Extract the [x, y] coordinate from the center of the cell holding the provided text.  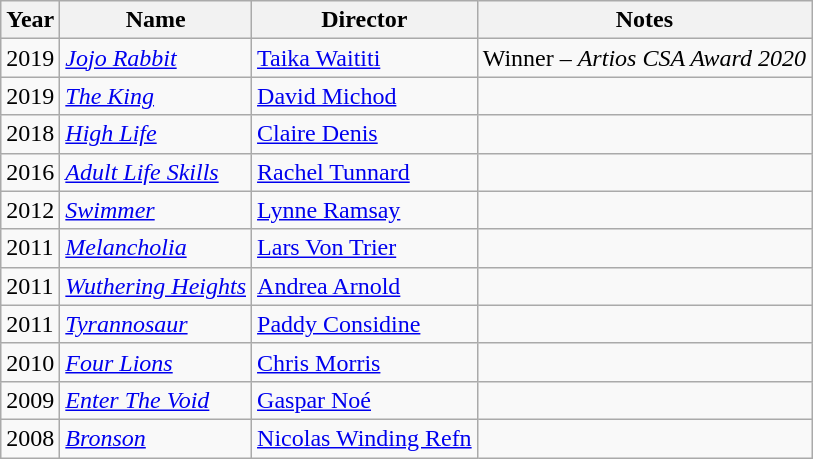
Chris Morris [365, 362]
High Life [156, 134]
Andrea Arnold [365, 286]
Year [30, 20]
David Michod [365, 96]
Notes [644, 20]
2010 [30, 362]
Wuthering Heights [156, 286]
2018 [30, 134]
Enter The Void [156, 400]
Name [156, 20]
2008 [30, 438]
Paddy Considine [365, 324]
Gaspar Noé [365, 400]
Melancholia [156, 248]
Tyrannosaur [156, 324]
Swimmer [156, 210]
Winner – Artios CSA Award 2020 [644, 58]
The King [156, 96]
2009 [30, 400]
2012 [30, 210]
Taika Waititi [365, 58]
Four Lions [156, 362]
Director [365, 20]
Jojo Rabbit [156, 58]
Lars Von Trier [365, 248]
Claire Denis [365, 134]
Rachel Tunnard [365, 172]
2016 [30, 172]
Lynne Ramsay [365, 210]
Adult Life Skills [156, 172]
Bronson [156, 438]
Nicolas Winding Refn [365, 438]
